Detect which cell encompasses the target text, then output its [X, Y] center coordinate. 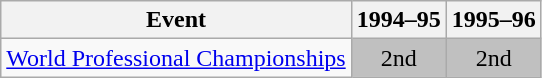
World Professional Championships [176, 58]
1995–96 [494, 20]
1994–95 [398, 20]
Event [176, 20]
